Detect which cell encompasses the target text, then output its (x, y) center coordinate. 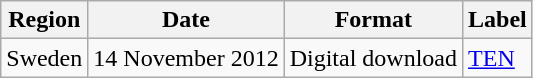
Date (186, 20)
Region (44, 20)
TEN (498, 58)
Sweden (44, 58)
14 November 2012 (186, 58)
Format (373, 20)
Label (498, 20)
Digital download (373, 58)
